Pinpoint the cell where the given text exists, returning its [x, y] midpoint coordinate. 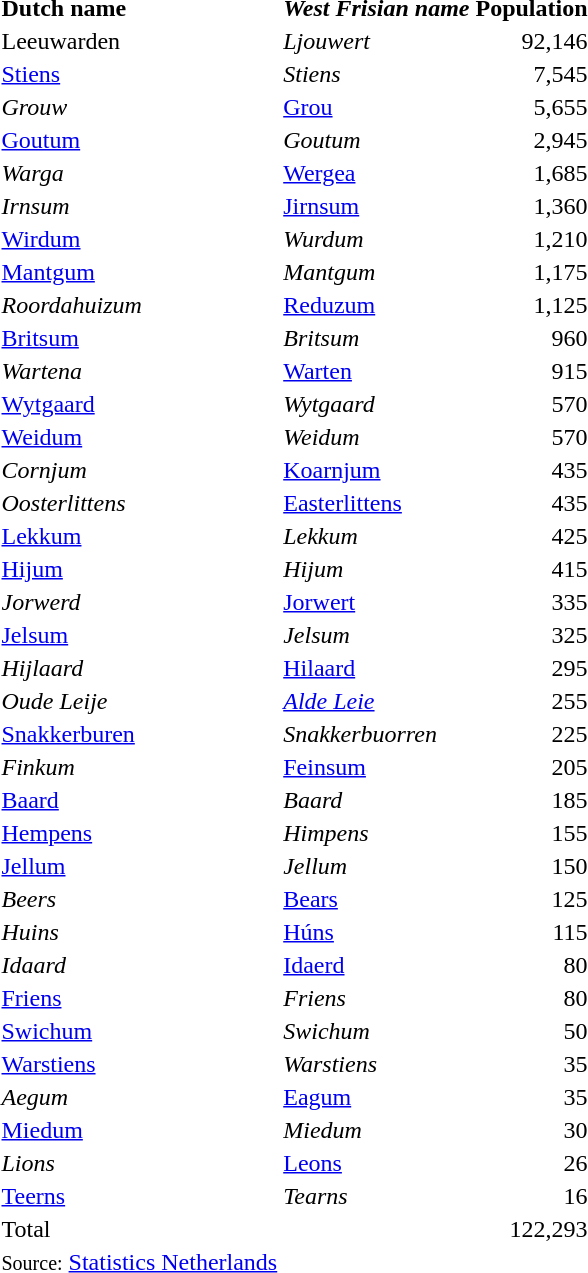
Oude Leije [140, 701]
Oosterlittens [140, 503]
Irnsum [140, 206]
Wartena [140, 371]
Warten [376, 371]
Koarnjum [376, 470]
Roordahuizum [140, 305]
Leons [376, 1163]
Warga [140, 173]
Grouw [140, 107]
Lions [140, 1163]
Cornjum [140, 470]
Hempens [140, 833]
Finkum [140, 767]
Leeuwarden [140, 41]
Eagum [376, 1097]
Wurdum [376, 239]
Snakkerburen [140, 734]
Bears [376, 899]
Grou [376, 107]
Hilaard [376, 668]
Hijlaard [140, 668]
Jorwert [376, 602]
Idaard [140, 965]
Ljouwert [376, 41]
Easterlittens [376, 503]
Jirnsum [376, 206]
Huins [140, 932]
Alde Leie [376, 701]
Aegum [140, 1097]
Idaerd [376, 965]
Reduzum [376, 305]
Himpens [376, 833]
Tearns [376, 1196]
Teerns [140, 1196]
Jorwerd [140, 602]
Beers [140, 899]
Snakkerbuorren [376, 734]
Wergea [376, 173]
Wirdum [140, 239]
Total [140, 1229]
Feinsum [376, 767]
Húns [376, 932]
